Determine the [x, y] coordinate at the center of the cell enclosing the given text.  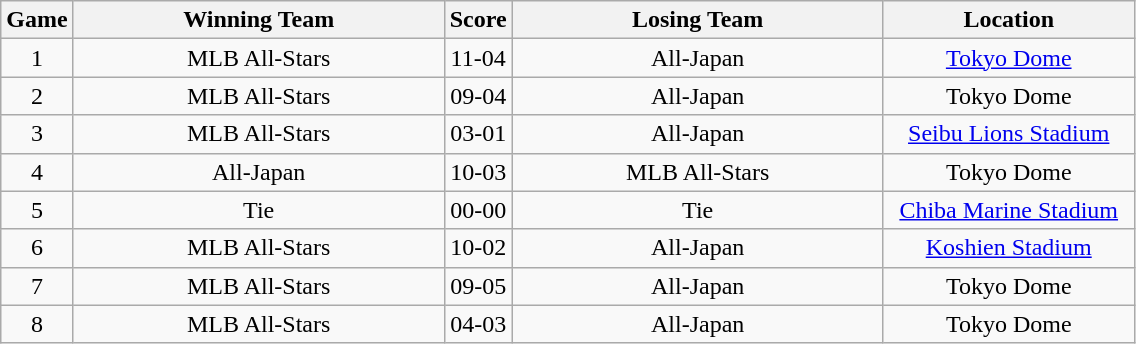
4 [37, 172]
Location [1008, 20]
11-04 [478, 58]
Winning Team [258, 20]
09-05 [478, 286]
04-03 [478, 324]
5 [37, 210]
1 [37, 58]
10-02 [478, 248]
00-00 [478, 210]
6 [37, 248]
Koshien Stadium [1008, 248]
10-03 [478, 172]
Chiba Marine Stadium [1008, 210]
Losing Team [698, 20]
7 [37, 286]
Seibu Lions Stadium [1008, 134]
03-01 [478, 134]
2 [37, 96]
8 [37, 324]
09-04 [478, 96]
Score [478, 20]
3 [37, 134]
Game [37, 20]
